Determine the [X, Y] coordinate at the center of the cell enclosing the given text.  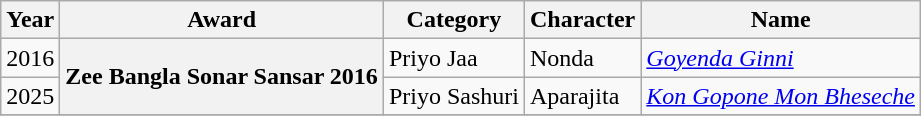
Category [454, 20]
2016 [30, 58]
Zee Bangla Sonar Sansar 2016 [222, 77]
Goyenda Ginni [781, 58]
Aparajita [582, 96]
Character [582, 20]
Kon Gopone Mon Bheseche [781, 96]
2025 [30, 96]
Year [30, 20]
Priyo Jaa [454, 58]
Award [222, 20]
Nonda [582, 58]
Name [781, 20]
Priyo Sashuri [454, 96]
